Provide the (X, Y) coordinate of the cell's center where the given text is located.  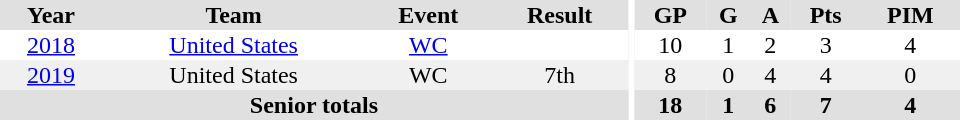
Event (428, 15)
18 (670, 105)
Team (234, 15)
Senior totals (314, 105)
GP (670, 15)
2019 (51, 75)
A (770, 15)
8 (670, 75)
6 (770, 105)
PIM (910, 15)
Year (51, 15)
7 (826, 105)
3 (826, 45)
7th (560, 75)
2018 (51, 45)
Result (560, 15)
Pts (826, 15)
10 (670, 45)
2 (770, 45)
G (728, 15)
